Find where the given text appears and provide that cell's center as [X, Y] coordinate. 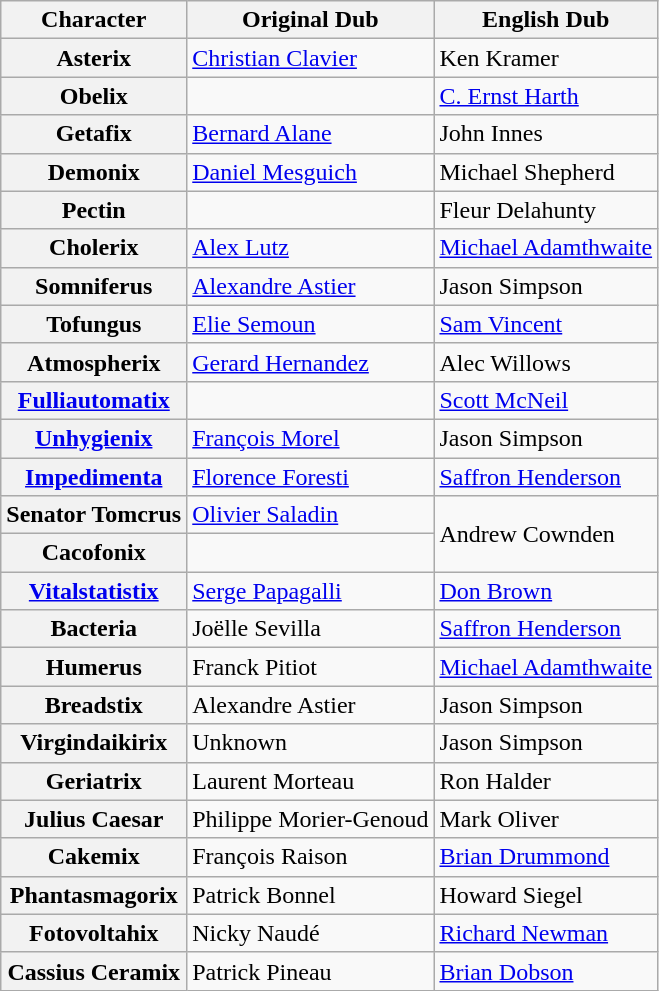
Franck Pitiot [310, 667]
Asterix [94, 58]
Demonix [94, 172]
Julius Caesar [94, 819]
Scott McNeil [546, 400]
Laurent Morteau [310, 781]
Original Dub [310, 20]
English Dub [546, 20]
Humerus [94, 667]
Ken Kramer [546, 58]
Senator Tomcrus [94, 515]
John Innes [546, 134]
Florence Foresti [310, 477]
Gerard Hernandez [310, 362]
Cholerix [94, 248]
Bacteria [94, 629]
Fleur Delahunty [546, 210]
Andrew Cownden [546, 534]
Howard Siegel [546, 895]
Unknown [310, 743]
Getafix [94, 134]
Michael Shepherd [546, 172]
C. Ernst Harth [546, 96]
Philippe Morier-Genoud [310, 819]
Pectin [94, 210]
Ron Halder [546, 781]
Cassius Ceramix [94, 971]
Nicky Naudé [310, 933]
Character [94, 20]
Joëlle Sevilla [310, 629]
Elie Semoun [310, 324]
Phantasmagorix [94, 895]
Mark Oliver [546, 819]
Alec Willows [546, 362]
Cacofonix [94, 553]
Fotovoltahix [94, 933]
Virgindaikirix [94, 743]
Cakemix [94, 857]
Alex Lutz [310, 248]
Tofungus [94, 324]
Patrick Bonnel [310, 895]
François Raison [310, 857]
Breadstix [94, 705]
Patrick Pineau [310, 971]
Serge Papagalli [310, 591]
Geriatrix [94, 781]
Bernard Alane [310, 134]
Don Brown [546, 591]
Christian Clavier [310, 58]
François Morel [310, 438]
Impedimenta [94, 477]
Daniel Mesguich [310, 172]
Somniferus [94, 286]
Richard Newman [546, 933]
Fulliautomatix [94, 400]
Vitalstatistix [94, 591]
Brian Drummond [546, 857]
Unhygienix [94, 438]
Brian Dobson [546, 971]
Atmospherix [94, 362]
Olivier Saladin [310, 515]
Sam Vincent [546, 324]
Obelix [94, 96]
